Find where the given text appears and provide that cell's center as (x, y) coordinate. 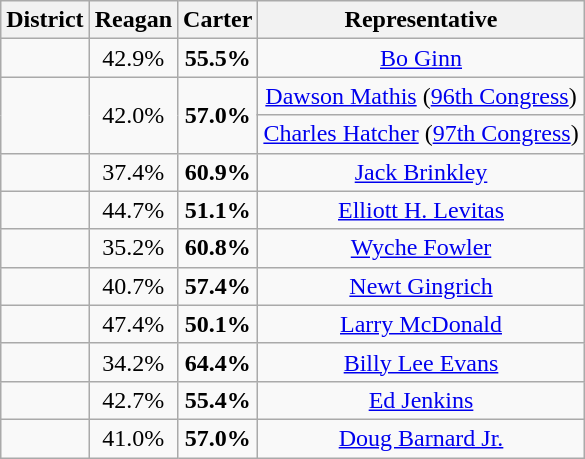
42.9% (133, 58)
Larry McDonald (421, 324)
60.8% (218, 248)
Ed Jenkins (421, 400)
Bo Ginn (421, 58)
60.9% (218, 172)
44.7% (133, 210)
51.1% (218, 210)
Billy Lee Evans (421, 362)
55.4% (218, 400)
35.2% (133, 248)
Reagan (133, 20)
Dawson Mathis (96th Congress) (421, 96)
Charles Hatcher (97th Congress) (421, 134)
34.2% (133, 362)
41.0% (133, 438)
Wyche Fowler (421, 248)
Representative (421, 20)
District (45, 20)
64.4% (218, 362)
42.0% (133, 115)
37.4% (133, 172)
55.5% (218, 58)
57.4% (218, 286)
50.1% (218, 324)
Jack Brinkley (421, 172)
42.7% (133, 400)
Elliott H. Levitas (421, 210)
Doug Barnard Jr. (421, 438)
Newt Gingrich (421, 286)
Carter (218, 20)
40.7% (133, 286)
47.4% (133, 324)
